From the cell containing the given text, extract its center point as (X, Y) coordinate. 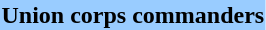
Union corps commanders (133, 15)
